Identify which cell holds the provided text, then report its (x, y) central coordinate. 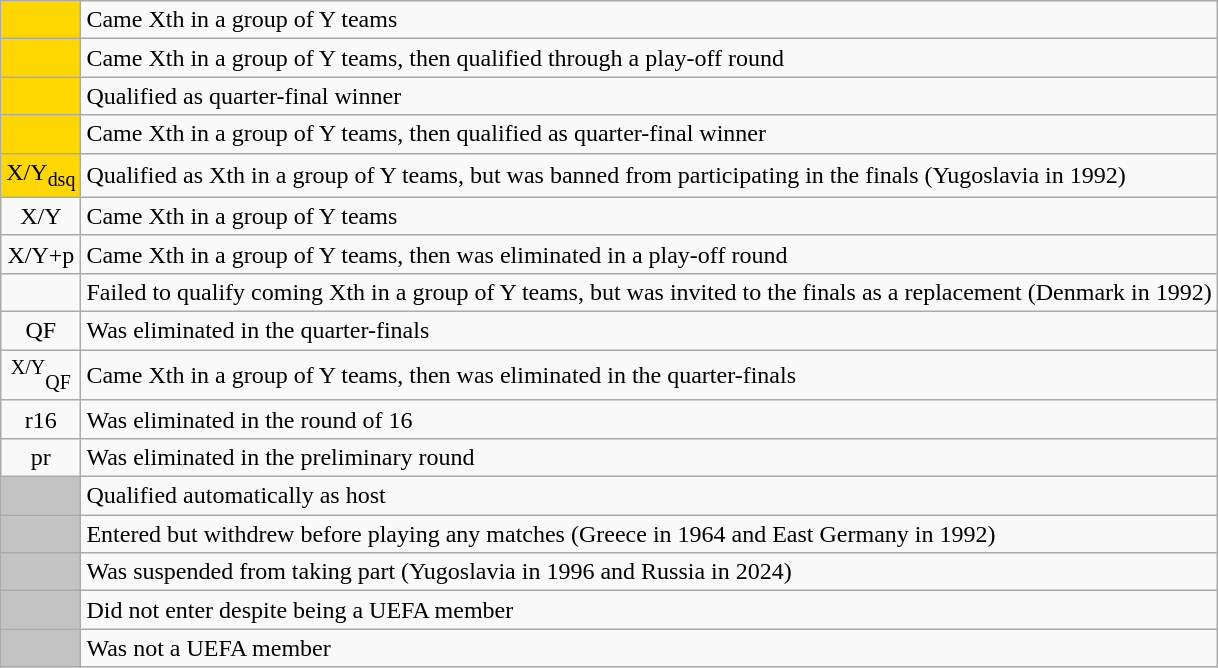
QF (41, 331)
X/Y (41, 216)
X/Ydsq (41, 175)
pr (41, 457)
Was suspended from taking part (Yugoslavia in 1996 and Russia in 2024) (649, 572)
X/YQF (41, 376)
Came Xth in a group of Y teams, then qualified as quarter-final winner (649, 134)
Entered but withdrew before playing any matches (Greece in 1964 and East Germany in 1992) (649, 534)
Was not a UEFA member (649, 648)
Was eliminated in the preliminary round (649, 457)
Qualified automatically as host (649, 496)
Came Xth in a group of Y teams, then qualified through a play-off round (649, 58)
Came Xth in a group of Y teams, then was eliminated in the quarter-finals (649, 376)
Failed to qualify coming Xth in a group of Y teams, but was invited to the finals as a replacement (Denmark in 1992) (649, 292)
Was eliminated in the quarter-finals (649, 331)
Qualified as Xth in a group of Y teams, but was banned from participating in the finals (Yugoslavia in 1992) (649, 175)
Qualified as quarter-final winner (649, 96)
X/Y+p (41, 254)
Was eliminated in the round of 16 (649, 419)
r16 (41, 419)
Came Xth in a group of Y teams, then was eliminated in a play-off round (649, 254)
Did not enter despite being a UEFA member (649, 610)
